Return (X, Y) of the center of cell containing provided text 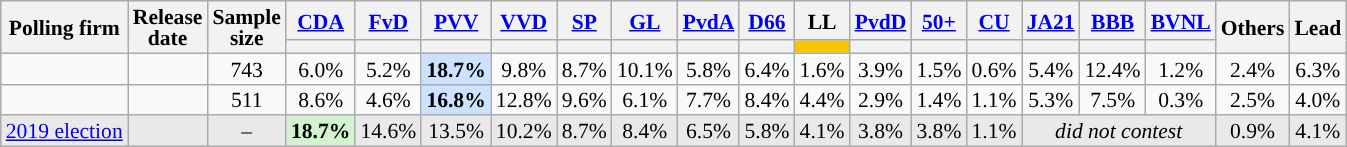
16.8% (456, 100)
JA21 (1051, 20)
Others (1253, 27)
7.7% (709, 100)
D66 (766, 20)
did not contest (1119, 132)
Samplesize (246, 27)
8.6% (320, 100)
GL (645, 20)
10.2% (524, 132)
12.4% (1113, 68)
– (246, 132)
LL (822, 20)
0.6% (994, 68)
6.5% (709, 132)
1.6% (822, 68)
743 (246, 68)
VVD (524, 20)
12.8% (524, 100)
0.3% (1181, 100)
6.4% (766, 68)
Lead (1318, 27)
2.9% (881, 100)
Polling firm (64, 27)
9.8% (524, 68)
7.5% (1113, 100)
6.0% (320, 68)
PvdD (881, 20)
FvD (388, 20)
1.2% (1181, 68)
PVV (456, 20)
CU (994, 20)
4.0% (1318, 100)
Releasedate (168, 27)
PvdA (709, 20)
13.5% (456, 132)
50+ (938, 20)
1.4% (938, 100)
4.6% (388, 100)
3.9% (881, 68)
511 (246, 100)
BBB (1113, 20)
4.4% (822, 100)
5.4% (1051, 68)
6.1% (645, 100)
BVNL (1181, 20)
5.3% (1051, 100)
2019 election (64, 132)
SP (584, 20)
5.2% (388, 68)
1.5% (938, 68)
2.4% (1253, 68)
9.6% (584, 100)
14.6% (388, 132)
CDA (320, 20)
10.1% (645, 68)
6.3% (1318, 68)
2.5% (1253, 100)
0.9% (1253, 132)
